From the cell containing the given text, extract its center point as (X, Y) coordinate. 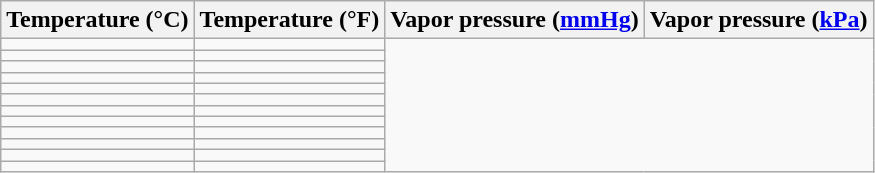
Temperature (°F) (290, 20)
Vapor pressure (kPa) (758, 20)
Temperature (°C) (98, 20)
Vapor pressure (mmHg) (515, 20)
